Determine the [X, Y] coordinate at the center of the cell enclosing the given text.  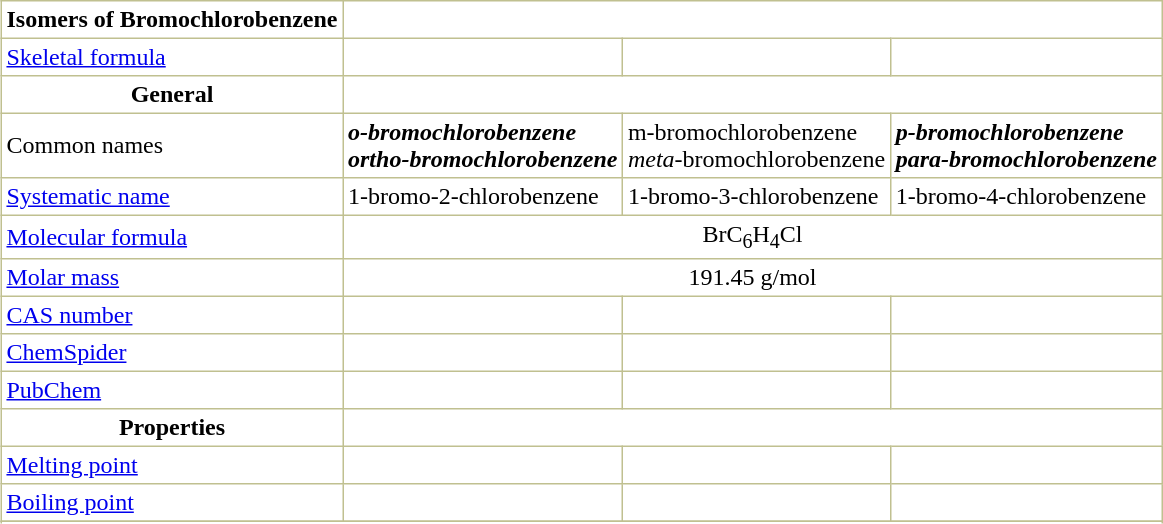
o-bromochlorobenzeneortho-bromochlorobenzene [483, 145]
Properties [172, 428]
p-bromochlorobenzenepara-bromochlorobenzene [1026, 145]
PubChem [172, 391]
Isomers of Bromochlorobenzene [172, 20]
General [172, 95]
1-bromo-2-chlorobenzene [483, 197]
ChemSpider [172, 353]
Boiling point [172, 503]
BrC6H4Cl [752, 237]
191.45 g/mol [752, 278]
Systematic name [172, 197]
1-bromo-4-chlorobenzene [1026, 197]
1-bromo-3-chlorobenzene [757, 197]
m-bromochlorobenzenemeta-bromochlorobenzene [757, 145]
Molecular formula [172, 237]
Skeletal formula [172, 57]
Molar mass [172, 278]
Common names [172, 145]
CAS number [172, 316]
Melting point [172, 466]
